Provide the (x, y) coordinate of the cell's center where the given text is located.  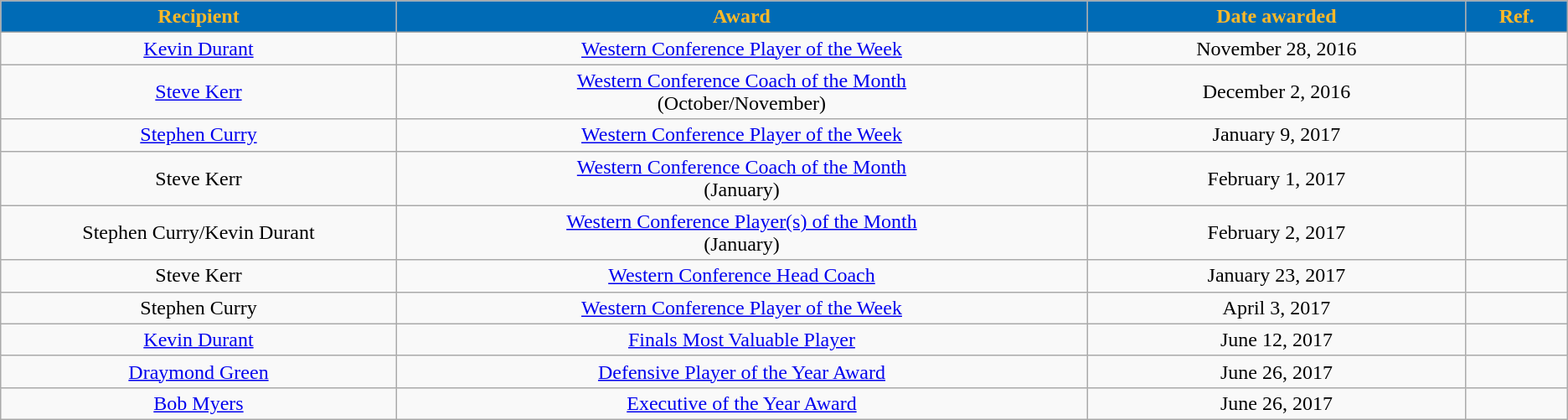
Western Conference Player(s) of the Month(January) (741, 233)
February 2, 2017 (1277, 233)
February 1, 2017 (1277, 178)
Defensive Player of the Year Award (741, 371)
Western Conference Coach of the Month(October/November) (741, 92)
Award (741, 17)
January 9, 2017 (1277, 135)
November 28, 2016 (1277, 49)
April 3, 2017 (1277, 308)
Stephen Curry/Kevin Durant (199, 233)
Bob Myers (199, 403)
Western Conference Coach of the Month(January) (741, 178)
Date awarded (1277, 17)
January 23, 2017 (1277, 276)
Western Conference Head Coach (741, 276)
Ref. (1516, 17)
Draymond Green (199, 371)
December 2, 2016 (1277, 92)
June 12, 2017 (1277, 340)
Executive of the Year Award (741, 403)
Finals Most Valuable Player (741, 340)
Recipient (199, 17)
